Identify which cell holds the provided text, then report its [X, Y] central coordinate. 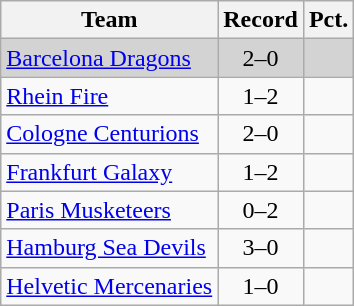
Paris Musketeers [110, 210]
Cologne Centurions [110, 134]
Helvetic Mercenaries [110, 286]
3–0 [261, 248]
Hamburg Sea Devils [110, 248]
Rhein Fire [110, 96]
1–0 [261, 286]
Pct. [328, 20]
Record [261, 20]
Team [110, 20]
Barcelona Dragons [110, 58]
0–2 [261, 210]
Frankfurt Galaxy [110, 172]
